Extract the [X, Y] coordinate from the center of the cell holding the provided text.  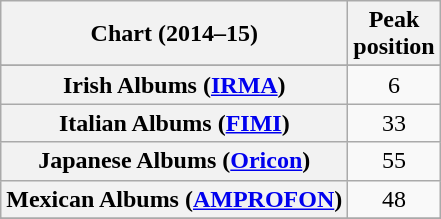
Mexican Albums (AMPROFON) [174, 199]
Irish Albums (IRMA) [174, 85]
55 [394, 161]
Chart (2014–15) [174, 34]
48 [394, 199]
Peakposition [394, 34]
Italian Albums (FIMI) [174, 123]
33 [394, 123]
6 [394, 85]
Japanese Albums (Oricon) [174, 161]
